Search for the cell housing the specified text and yield its [X, Y] center coordinate. 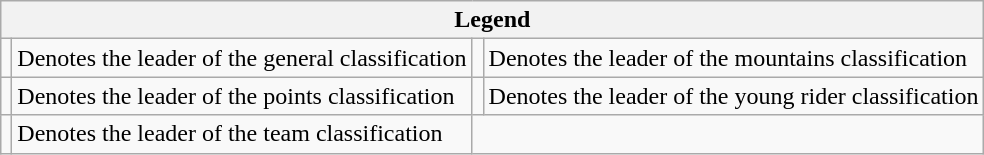
Denotes the leader of the general classification [242, 58]
Denotes the leader of the mountains classification [734, 58]
Denotes the leader of the team classification [242, 134]
Legend [492, 20]
Denotes the leader of the points classification [242, 96]
Denotes the leader of the young rider classification [734, 96]
